Detect which cell encompasses the target text, then output its (X, Y) center coordinate. 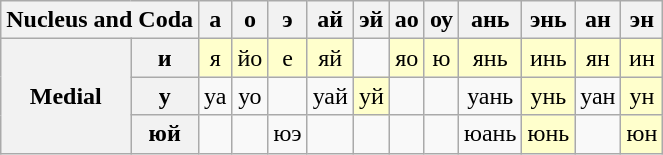
янь (490, 58)
уан (598, 96)
ун (642, 96)
и (165, 58)
юань (490, 134)
энь (548, 20)
е (288, 58)
юй (165, 134)
ао (406, 20)
у (165, 96)
ай (330, 20)
э (288, 20)
уа (216, 96)
йо (250, 58)
Nucleus and Coda (100, 20)
уо (250, 96)
юнь (548, 134)
юн (642, 134)
яй (330, 58)
ин (642, 58)
ян (598, 58)
ан (598, 20)
унь (548, 96)
уань (490, 96)
эй (371, 20)
ань (490, 20)
инь (548, 58)
я (216, 58)
ю (441, 58)
уай (330, 96)
о (250, 20)
уй (371, 96)
Medial (66, 96)
а (216, 20)
яо (406, 58)
эн (642, 20)
юэ (288, 134)
оу (441, 20)
